Capture the cell that displays the provided text and extract its [X, Y] central coordinate. 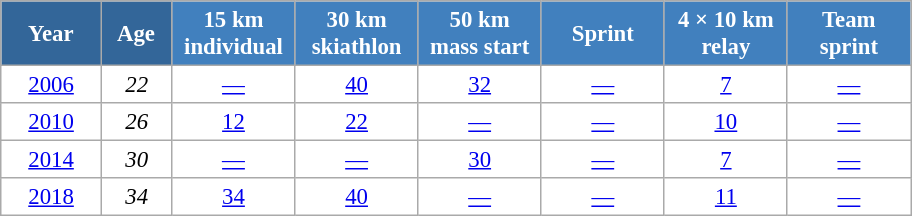
4 × 10 km relay [726, 34]
Year [52, 34]
30 km skiathlon [356, 34]
2018 [52, 197]
10 [726, 122]
32 [480, 85]
2006 [52, 85]
50 km mass start [480, 34]
Sprint [602, 34]
15 km individual [234, 34]
12 [234, 122]
2014 [52, 160]
2010 [52, 122]
Age [136, 34]
Team sprint [848, 34]
11 [726, 197]
26 [136, 122]
